Detect which cell encompasses the target text, then output its [X, Y] center coordinate. 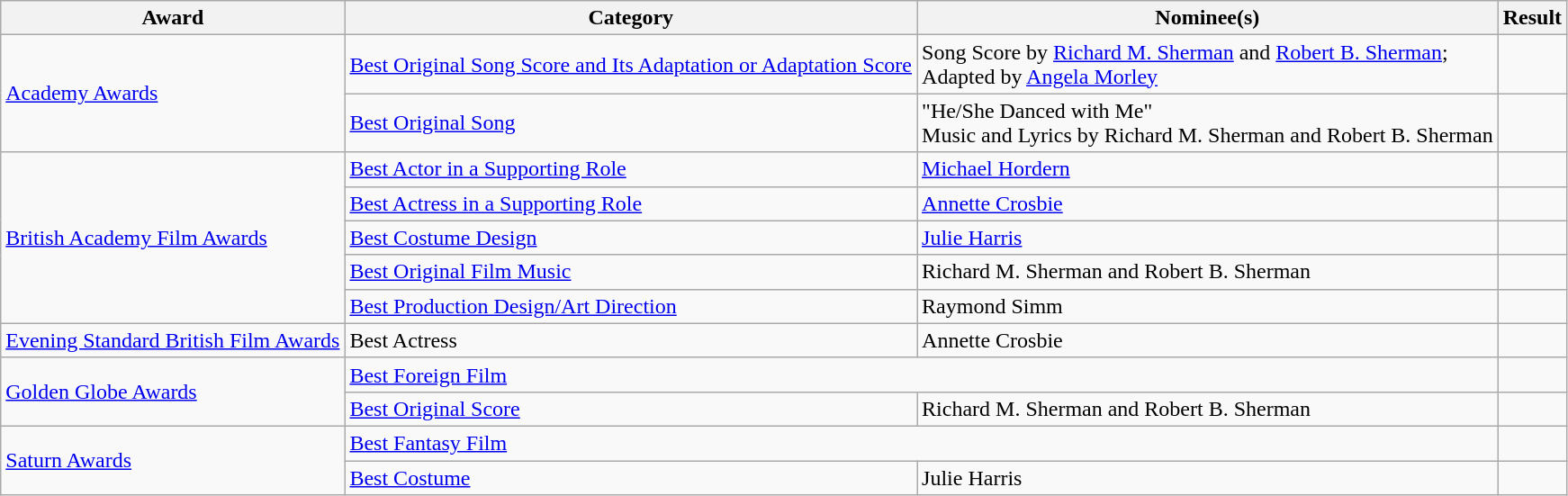
British Academy Film Awards [173, 238]
"He/She Danced with Me" Music and Lyrics by Richard M. Sherman and Robert B. Sherman [1208, 122]
Award [173, 18]
Best Original Song Score and Its Adaptation or Adaptation Score [631, 65]
Academy Awards [173, 94]
Result [1532, 18]
Category [631, 18]
Saturn Awards [173, 460]
Best Actor in a Supporting Role [631, 169]
Best Actress in a Supporting Role [631, 203]
Best Original Film Music [631, 272]
Best Original Score [631, 409]
Best Production Design/Art Direction [631, 306]
Song Score by Richard M. Sherman and Robert B. Sherman; Adapted by Angela Morley [1208, 65]
Best Foreign Film [922, 374]
Raymond Simm [1208, 306]
Best Costume Design [631, 238]
Golden Globe Awards [173, 392]
Evening Standard British Film Awards [173, 340]
Nominee(s) [1208, 18]
Michael Hordern [1208, 169]
Best Costume [631, 478]
Best Original Song [631, 122]
Best Actress [631, 340]
Best Fantasy Film [922, 443]
